Provide the [x, y] coordinate of the cell's center where the given text is located.  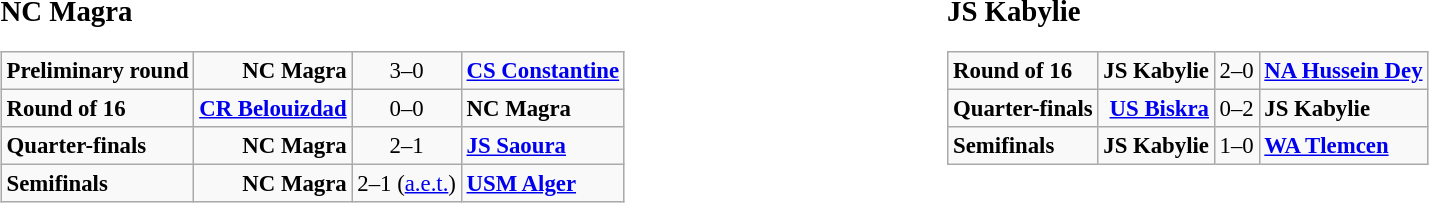
Preliminary round [98, 71]
USM Alger [542, 184]
2–1 (a.e.t.) [406, 184]
CS Constantine [542, 71]
2–0 [1236, 71]
CR Belouizdad [273, 109]
3–0 [406, 71]
NA Hussein Dey [1344, 71]
JS Saoura [542, 146]
0–0 [406, 109]
WA Tlemcen [1344, 146]
2–1 [406, 146]
1–0 [1236, 146]
US Biskra [1156, 109]
0–2 [1236, 109]
